Extract the (x, y) coordinate from the center of the cell holding the provided text.  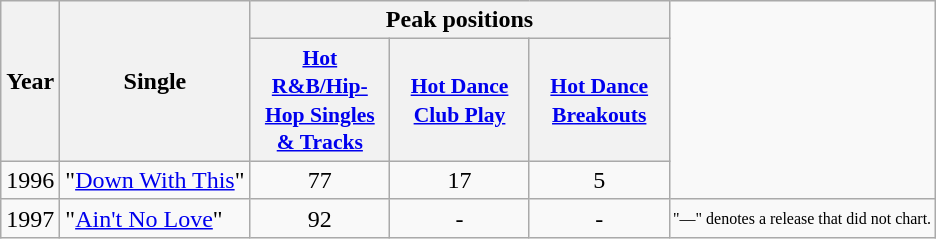
Single (155, 81)
Year (30, 81)
Hot Dance Breakouts (599, 100)
5 (599, 180)
1996 (30, 180)
"Down With This" (155, 180)
77 (320, 180)
Hot R&B/Hip-Hop Singles & Tracks (320, 100)
"—" denotes a release that did not chart. (802, 218)
1997 (30, 218)
17 (460, 180)
92 (320, 218)
Hot Dance Club Play (460, 100)
Peak positions (460, 20)
"Ain't No Love" (155, 218)
